Capture the cell that displays the provided text and extract its [X, Y] central coordinate. 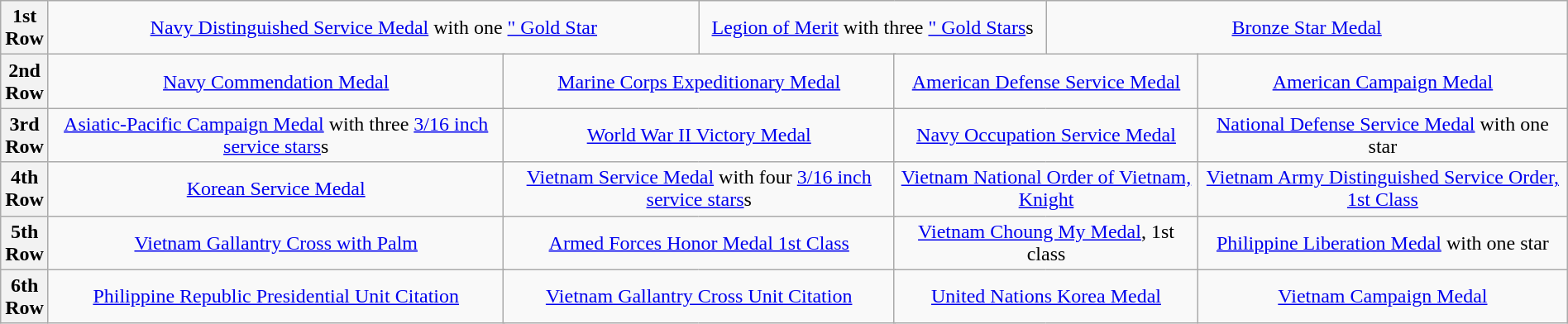
Navy Commendation Medal [275, 81]
4th Row [25, 188]
Philippine Republic Presidential Unit Citation [275, 296]
National Defense Service Medal with one star [1383, 136]
Vietnam Campaign Medal [1383, 296]
2nd Row [25, 81]
American Campaign Medal [1383, 81]
Armed Forces Honor Medal 1st Class [699, 243]
Vietnam Choung My Medal, 1st class [1045, 243]
Vietnam Army Distinguished Service Order, 1st Class [1383, 188]
Vietnam Service Medal with four 3/16 inch service starss [699, 188]
3rd Row [25, 136]
Navy Occupation Service Medal [1045, 136]
Legion of Merit with three " Gold Starss [872, 28]
Vietnam National Order of Vietnam, Knight [1045, 188]
Asiatic-Pacific Campaign Medal with three 3/16 inch service starss [275, 136]
Marine Corps Expeditionary Medal [699, 81]
1st Row [25, 28]
United Nations Korea Medal [1045, 296]
American Defense Service Medal [1045, 81]
World War II Victory Medal [699, 136]
Korean Service Medal [275, 188]
6th Row [25, 296]
Philippine Liberation Medal with one star [1383, 243]
Vietnam Gallantry Cross Unit Citation [699, 296]
Navy Distinguished Service Medal with one " Gold Star [374, 28]
5th Row [25, 243]
Vietnam Gallantry Cross with Palm [275, 243]
Bronze Star Medal [1307, 28]
